For the text-containing cell, return its midpoint in [X, Y] coordinate format. 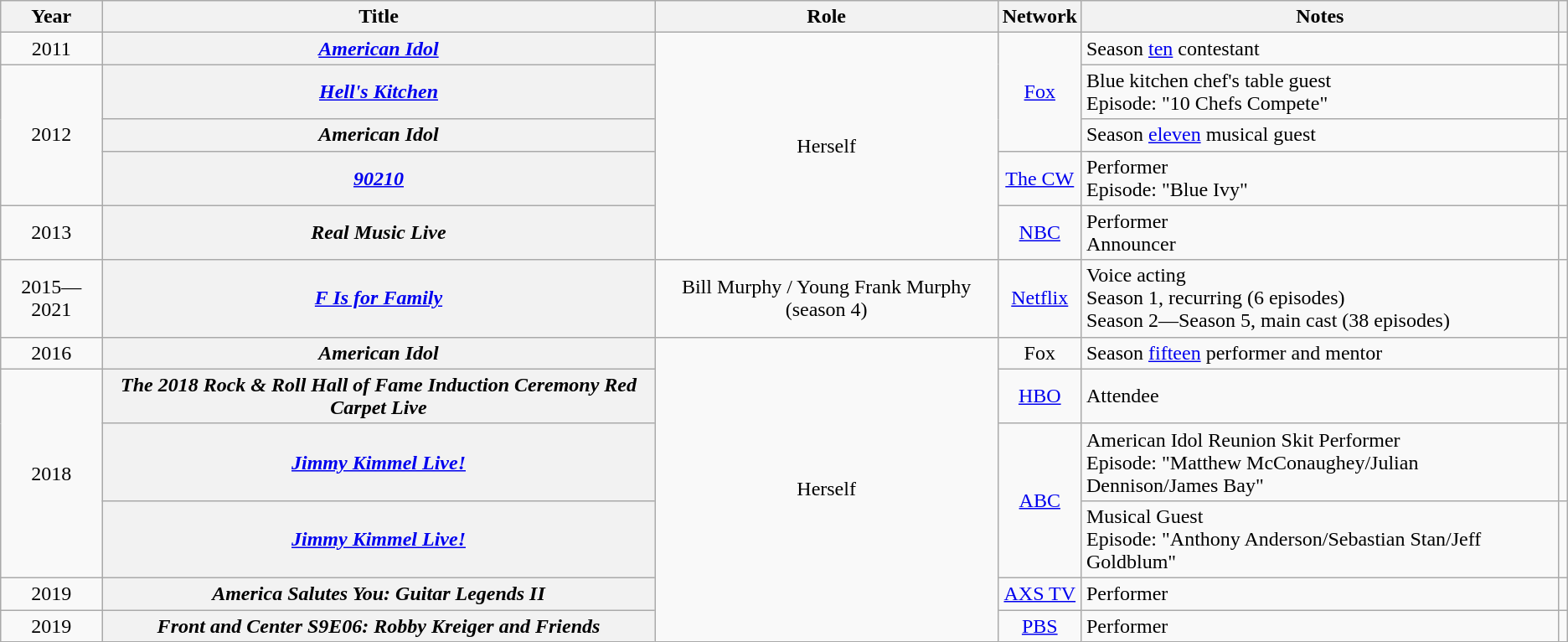
2015—2021 [52, 298]
The 2018 Rock & Roll Hall of Fame Induction Ceremony Red Carpet Live [379, 396]
PBS [1039, 626]
Season fifteen performer and mentor [1320, 353]
2012 [52, 135]
Network [1039, 17]
90210 [379, 178]
Season eleven musical guest [1320, 135]
America Salutes You: Guitar Legends II [379, 593]
Real Music Live [379, 233]
ABC [1039, 500]
2018 [52, 473]
Blue kitchen chef's table guestEpisode: "10 Chefs Compete" [1320, 92]
Performer Episode: "Blue Ivy" [1320, 178]
Front and Center S9E06: Robby Kreiger and Friends [379, 626]
F Is for Family [379, 298]
Attendee [1320, 396]
American Idol Reunion Skit PerformerEpisode: "Matthew McConaughey/Julian Dennison/James Bay" [1320, 462]
HBO [1039, 396]
Title [379, 17]
AXS TV [1039, 593]
The CW [1039, 178]
Voice acting Season 1, recurring (6 episodes)Season 2—Season 5, main cast (38 episodes) [1320, 298]
Notes [1320, 17]
Performer Announcer [1320, 233]
Year [52, 17]
NBC [1039, 233]
2016 [52, 353]
2013 [52, 233]
Season ten contestant [1320, 49]
Hell's Kitchen [379, 92]
Musical GuestEpisode: "Anthony Anderson/Sebastian Stan/Jeff Goldblum" [1320, 539]
Role [826, 17]
Netflix [1039, 298]
2011 [52, 49]
Bill Murphy / Young Frank Murphy (season 4) [826, 298]
